Extract the [X, Y] coordinate from the center of the cell holding the provided text.  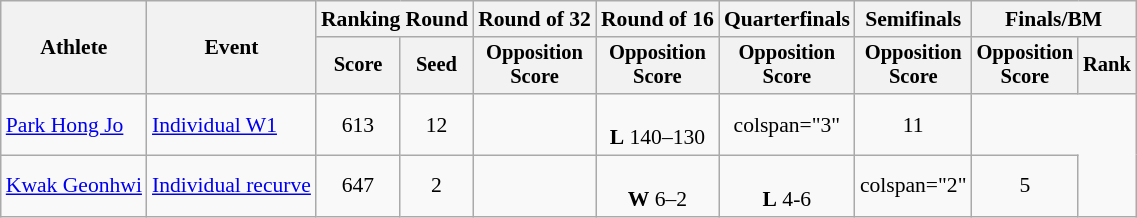
Semifinals [914, 19]
Score [358, 66]
Seed [436, 66]
Round of 32 [534, 19]
Park Hong Jo [74, 124]
5 [1026, 186]
colspan="3" [787, 124]
Individual recurve [232, 186]
L 140–130 [658, 124]
Ranking Round [394, 19]
613 [358, 124]
Kwak Geonhwi [74, 186]
Athlete [74, 48]
647 [358, 186]
colspan="2" [914, 186]
Individual W1 [232, 124]
Quarterfinals [787, 19]
L 4-6 [787, 186]
Rank [1107, 66]
12 [436, 124]
11 [914, 124]
Finals/BM [1054, 19]
Event [232, 48]
2 [436, 186]
W 6–2 [658, 186]
Round of 16 [658, 19]
